For the text-containing cell, return its midpoint in [x, y] coordinate format. 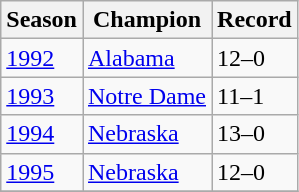
13–0 [255, 134]
Season [42, 20]
11–1 [255, 96]
1992 [42, 58]
Alabama [146, 58]
1993 [42, 96]
Champion [146, 20]
1994 [42, 134]
Record [255, 20]
1995 [42, 172]
Notre Dame [146, 96]
